Find where the given text appears and provide that cell's center as (X, Y) coordinate. 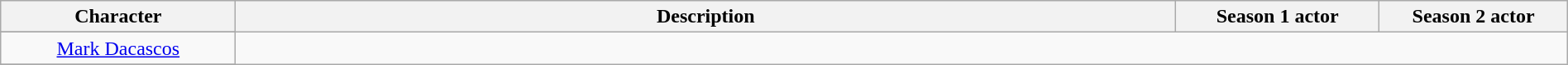
Season 1 actor (1278, 17)
Description (706, 17)
Character (118, 17)
Mark Dacascos (118, 48)
Season 2 actor (1474, 17)
